Pinpoint the cell where the given text exists, returning its (x, y) midpoint coordinate. 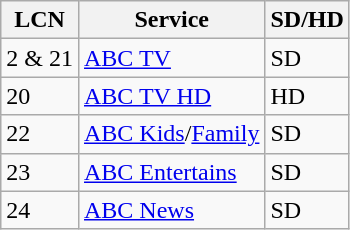
23 (40, 172)
ABC News (171, 210)
22 (40, 134)
Service (171, 20)
ABC TV (171, 58)
LCN (40, 20)
20 (40, 96)
ABC Entertains (171, 172)
HD (307, 96)
ABC Kids/Family (171, 134)
ABC TV HD (171, 96)
SD/HD (307, 20)
2 & 21 (40, 58)
24 (40, 210)
